Return the (x, y) coordinate for the center point of the cell that contains the specified text.  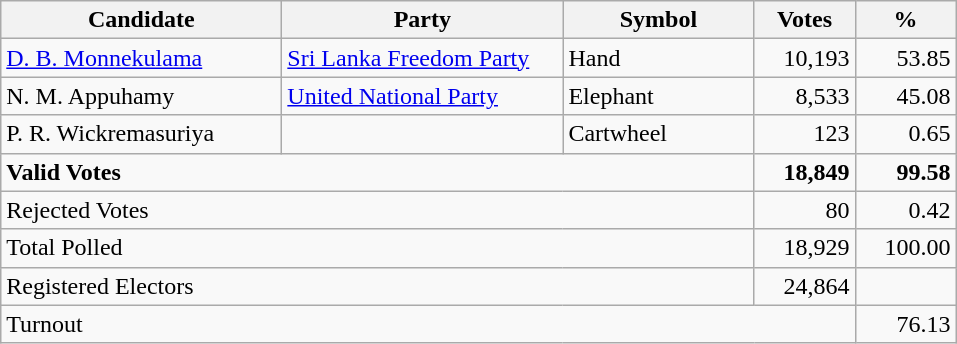
Symbol (658, 20)
Candidate (142, 20)
10,193 (804, 58)
Party (422, 20)
8,533 (804, 96)
99.58 (906, 172)
76.13 (906, 324)
D. B. Monnekulama (142, 58)
100.00 (906, 248)
P. R. Wickremasuriya (142, 134)
Registered Electors (378, 286)
United National Party (422, 96)
0.42 (906, 210)
Cartwheel (658, 134)
Hand (658, 58)
123 (804, 134)
18,849 (804, 172)
Valid Votes (378, 172)
80 (804, 210)
N. M. Appuhamy (142, 96)
Sri Lanka Freedom Party (422, 58)
24,864 (804, 286)
Turnout (428, 324)
% (906, 20)
53.85 (906, 58)
45.08 (906, 96)
Elephant (658, 96)
Total Polled (378, 248)
Votes (804, 20)
0.65 (906, 134)
Rejected Votes (378, 210)
18,929 (804, 248)
